Search for the cell housing the specified text and yield its [X, Y] center coordinate. 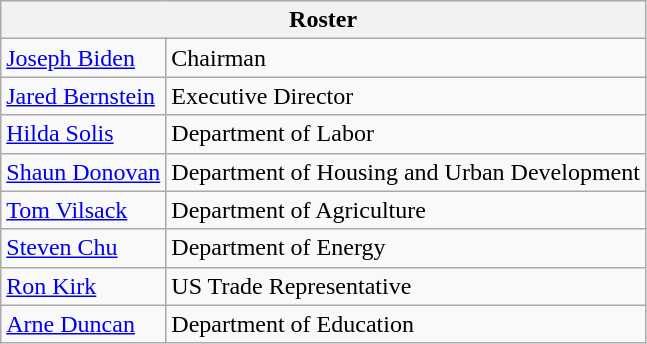
Arne Duncan [84, 324]
Hilda Solis [84, 134]
Department of Energy [406, 248]
Executive Director [406, 96]
Department of Housing and Urban Development [406, 172]
Ron Kirk [84, 286]
Joseph Biden [84, 58]
Shaun Donovan [84, 172]
Chairman [406, 58]
US Trade Representative [406, 286]
Department of Agriculture [406, 210]
Department of Education [406, 324]
Jared Bernstein [84, 96]
Steven Chu [84, 248]
Tom Vilsack [84, 210]
Department of Labor [406, 134]
Roster [324, 20]
